Locate the cell with the specified text and output its [X, Y] center coordinate. 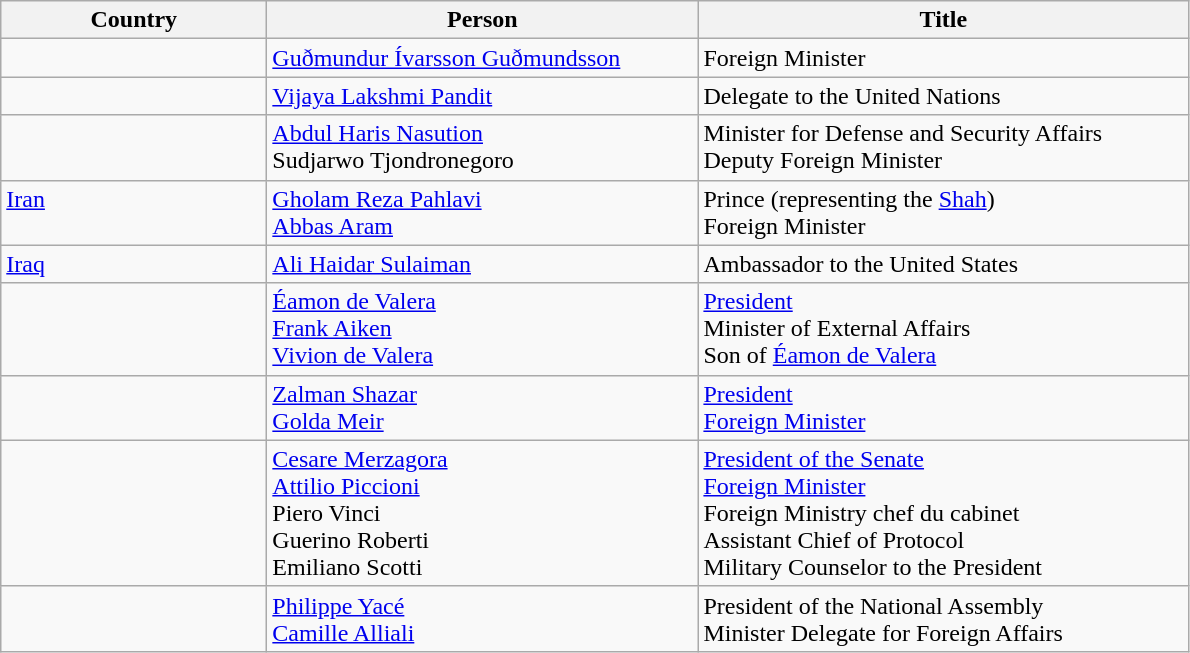
Country [134, 20]
Iran [134, 212]
PresidentForeign Minister [944, 408]
Cesare MerzagoraAttilio PiccioniPiero VinciGuerino RobertiEmiliano Scotti [482, 513]
President of the SenateForeign MinisterForeign Ministry chef du cabinetAssistant Chief of ProtocolMilitary Counselor to the President [944, 513]
Abdul Haris NasutionSudjarwo Tjondronegoro [482, 148]
Iraq [134, 264]
PresidentMinister of External AffairsSon of Éamon de Valera [944, 329]
Person [482, 20]
Éamon de ValeraFrank AikenVivion de Valera [482, 329]
Vijaya Lakshmi Pandit [482, 96]
Title [944, 20]
Delegate to the United Nations [944, 96]
President of the National AssemblyMinister Delegate for Foreign Affairs [944, 618]
Ambassador to the United States [944, 264]
Gholam Reza PahlaviAbbas Aram [482, 212]
Zalman ShazarGolda Meir [482, 408]
Prince (representing the Shah)Foreign Minister [944, 212]
Minister for Defense and Security AffairsDeputy Foreign Minister [944, 148]
Foreign Minister [944, 58]
Ali Haidar Sulaiman [482, 264]
Philippe YacéCamille Alliali [482, 618]
Guðmundur Ívarsson Guðmundsson [482, 58]
